Return the [X, Y] coordinate for the center point of the cell that contains the specified text.  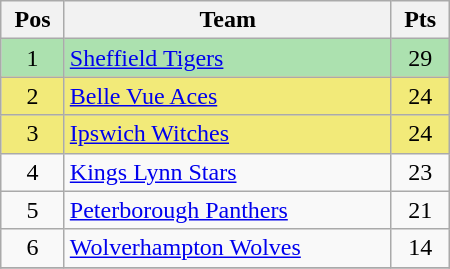
4 [33, 172]
Pos [33, 20]
23 [420, 172]
Wolverhampton Wolves [228, 248]
2 [33, 96]
Peterborough Panthers [228, 210]
Belle Vue Aces [228, 96]
6 [33, 248]
1 [33, 58]
29 [420, 58]
Ipswich Witches [228, 134]
14 [420, 248]
Team [228, 20]
Kings Lynn Stars [228, 172]
Sheffield Tigers [228, 58]
3 [33, 134]
21 [420, 210]
Pts [420, 20]
5 [33, 210]
